Output the (x, y) coordinate of the center of the cell containing the given text.  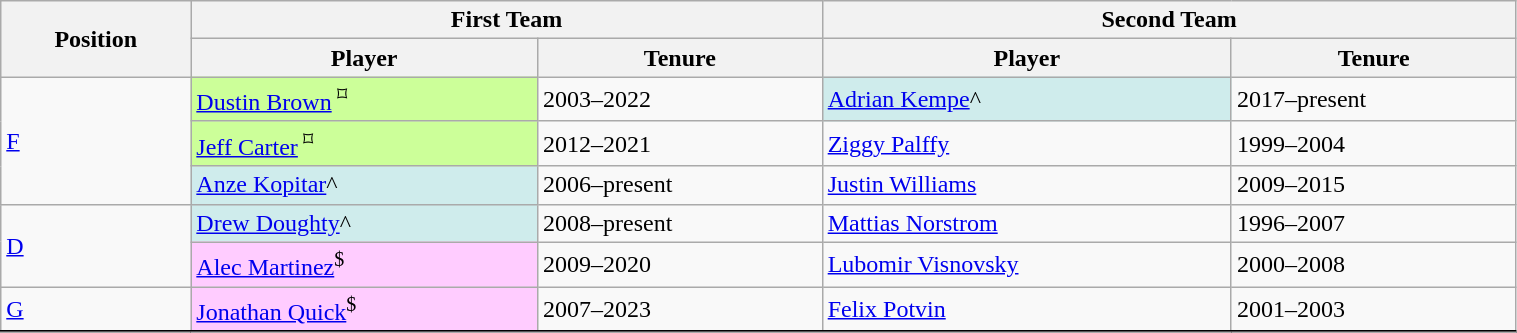
Felix Potvin (1026, 310)
Dustin Brown ⌑ (364, 100)
Alec Martinez$ (364, 264)
1996–2007 (1374, 223)
2001–2003 (1374, 310)
2009–2020 (680, 264)
1999–2004 (1374, 144)
2006–present (680, 185)
Lubomir Visnovsky (1026, 264)
Position (96, 39)
Second Team (1169, 20)
Mattias Norstrom (1026, 223)
2012–2021 (680, 144)
G (96, 310)
2008–present (680, 223)
Adrian Kempe^ (1026, 100)
2007–2023 (680, 310)
F (96, 140)
Anze Kopitar^ (364, 185)
D (96, 246)
2000–2008 (1374, 264)
2017–present (1374, 100)
First Team (506, 20)
Drew Doughty^ (364, 223)
2003–2022 (680, 100)
Justin Williams (1026, 185)
2009–2015 (1374, 185)
Ziggy Palffy (1026, 144)
Jeff Carter ⌑ (364, 144)
Jonathan Quick$ (364, 310)
